Locate the cell with the specified text and output its [x, y] center coordinate. 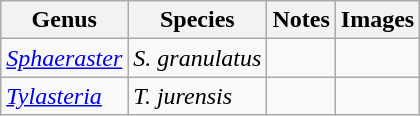
Tylasteria [64, 96]
Species [198, 20]
Images [377, 20]
S. granulatus [198, 58]
Genus [64, 20]
Notes [301, 20]
Sphaeraster [64, 58]
T. jurensis [198, 96]
